Extract the (x, y) coordinate from the center of the cell holding the provided text.  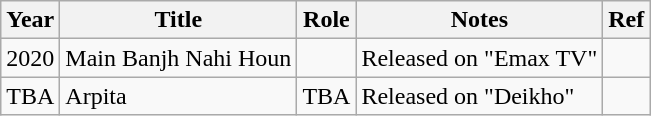
2020 (30, 58)
Year (30, 20)
Role (326, 20)
Released on "Deikho" (480, 96)
Arpita (178, 96)
Ref (626, 20)
Released on "Emax TV" (480, 58)
Main Banjh Nahi Houn (178, 58)
Notes (480, 20)
Title (178, 20)
